Output the [X, Y] coordinate of the center of the cell containing the given text.  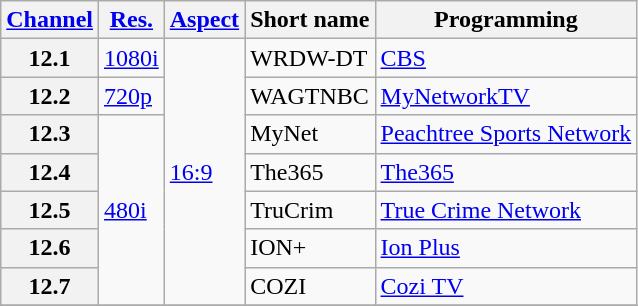
COZI [310, 286]
Programming [506, 20]
MyNetworkTV [506, 96]
MyNet [310, 134]
ION+ [310, 248]
Channel [50, 20]
12.6 [50, 248]
Peachtree Sports Network [506, 134]
Cozi TV [506, 286]
16:9 [204, 172]
CBS [506, 58]
12.1 [50, 58]
720p [132, 96]
True Crime Network [506, 210]
Short name [310, 20]
Res. [132, 20]
12.7 [50, 286]
WAGTNBC [310, 96]
12.4 [50, 172]
12.5 [50, 210]
480i [132, 210]
12.3 [50, 134]
TruCrim [310, 210]
Ion Plus [506, 248]
1080i [132, 58]
WRDW-DT [310, 58]
Aspect [204, 20]
12.2 [50, 96]
